Return the (x, y) coordinate for the center point of the cell that contains the specified text.  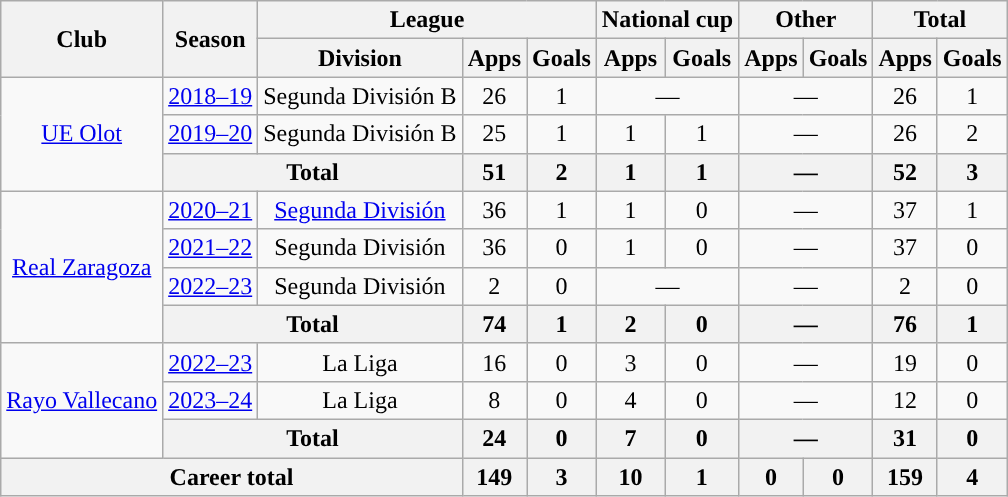
24 (494, 438)
10 (630, 477)
Division (360, 58)
League (428, 20)
2020–21 (210, 210)
2023–24 (210, 400)
Real Zaragoza (82, 267)
52 (905, 172)
76 (905, 324)
19 (905, 362)
Club (82, 39)
16 (494, 362)
UE Olot (82, 134)
7 (630, 438)
Season (210, 39)
Other (806, 20)
149 (494, 477)
Career total (232, 477)
National cup (667, 20)
2021–22 (210, 248)
2019–20 (210, 134)
31 (905, 438)
2018–19 (210, 96)
Rayo Vallecano (82, 400)
74 (494, 324)
8 (494, 400)
25 (494, 134)
12 (905, 400)
159 (905, 477)
51 (494, 172)
